Output the [x, y] coordinate of the center of the cell containing the given text.  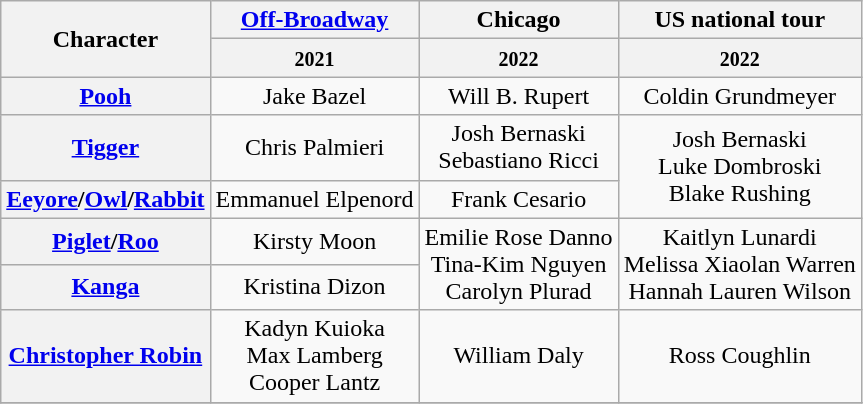
Josh BernaskiSebastiano Ricci [518, 148]
Chris Palmieri [314, 148]
Kaitlyn LunardiMelissa Xiaolan WarrenHannah Lauren Wilson [740, 264]
Jake Bazel [314, 96]
Tigger [106, 148]
Kanga [106, 287]
Emilie Rose DannoTina-Kim NguyenCarolyn Plurad [518, 264]
Coldin Grundmeyer [740, 96]
Chicago [518, 20]
Will B. Rupert [518, 96]
Character [106, 39]
Frank Cesario [518, 199]
US national tour [740, 20]
Piglet/Roo [106, 241]
Kadyn KuiokaMax LambergCooper Lantz [314, 356]
Eeyore/Owl/Rabbit [106, 199]
Josh BernaskiLuke DombroskiBlake Rushing [740, 166]
Kirsty Moon [314, 241]
Pooh [106, 96]
Off-Broadway [314, 20]
Christopher Robin [106, 356]
2021 [314, 58]
Kristina Dizon [314, 287]
Ross Coughlin [740, 356]
William Daly [518, 356]
Emmanuel Elpenord [314, 199]
